Return (x, y) of the center of cell containing provided text 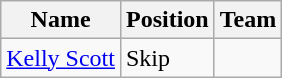
Team (248, 20)
Name (61, 20)
Kelly Scott (61, 58)
Position (167, 20)
Skip (167, 58)
